Return [X, Y] of the center of cell containing provided text 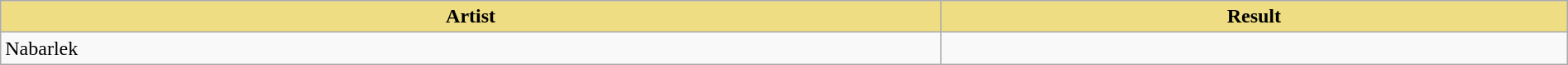
Artist [471, 17]
Nabarlek [471, 48]
Result [1254, 17]
